Pinpoint the cell where the given text exists, returning its (x, y) midpoint coordinate. 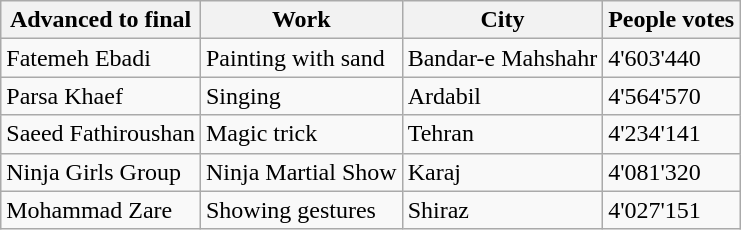
4'234'141 (672, 134)
Showing gestures (301, 210)
Mohammad Zare (101, 210)
Karaj (502, 172)
Ardabil (502, 96)
Saeed Fathiroushan (101, 134)
Advanced to final (101, 20)
Fatemeh Ebadi (101, 58)
Singing (301, 96)
Parsa Khaef (101, 96)
Magic trick (301, 134)
Ninja Martial Show (301, 172)
Painting with sand (301, 58)
Shiraz (502, 210)
Tehran (502, 134)
4'603'440 (672, 58)
4'081'320 (672, 172)
Bandar-e Mahshahr (502, 58)
Work (301, 20)
Ninja Girls Group (101, 172)
4'027'151 (672, 210)
People votes (672, 20)
4'564'570 (672, 96)
City (502, 20)
